For the text-containing cell, return its midpoint in [X, Y] coordinate format. 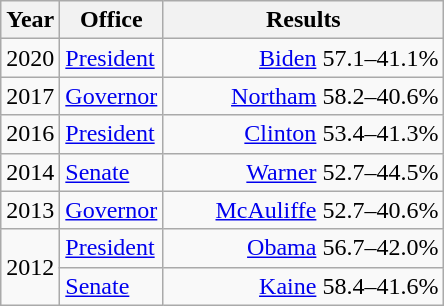
2020 [30, 58]
2012 [30, 267]
2016 [30, 134]
2013 [30, 210]
McAuliffe 52.7–40.6% [304, 210]
2014 [30, 172]
Northam 58.2–40.6% [304, 96]
2017 [30, 96]
Kaine 58.4–41.6% [304, 286]
Clinton 53.4–41.3% [304, 134]
Warner 52.7–44.5% [304, 172]
Office [112, 20]
Obama 56.7–42.0% [304, 248]
Year [30, 20]
Results [304, 20]
Biden 57.1–41.1% [304, 58]
